Capture the cell that displays the provided text and extract its [X, Y] central coordinate. 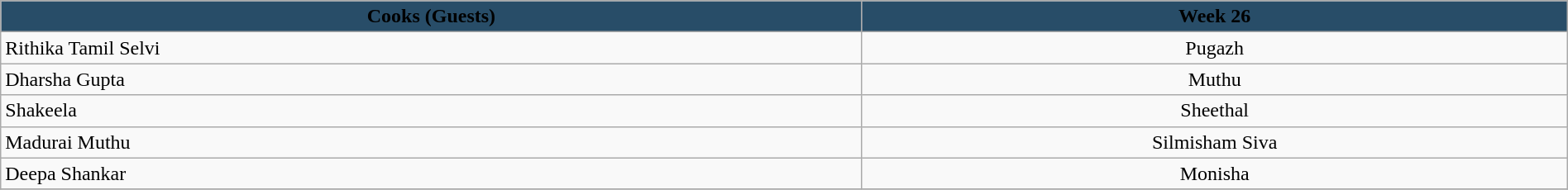
Shakeela [432, 111]
Dharsha Gupta [432, 79]
Silmisham Siva [1214, 142]
Cooks (Guests) [432, 17]
Muthu [1214, 79]
Pugazh [1214, 48]
Deepa Shankar [432, 173]
Sheethal [1214, 111]
Monisha [1214, 173]
Madurai Muthu [432, 142]
Rithika Tamil Selvi [432, 48]
Week 26 [1214, 17]
